Determine the [x, y] coordinate at the center of the cell enclosing the given text.  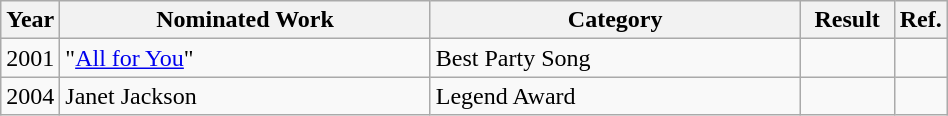
2001 [30, 58]
Ref. [920, 20]
2004 [30, 96]
Legend Award [615, 96]
Janet Jackson [245, 96]
Result [847, 20]
Nominated Work [245, 20]
Year [30, 20]
"All for You" [245, 58]
Best Party Song [615, 58]
Category [615, 20]
